Output the (x, y) coordinate of the center of the cell containing the given text.  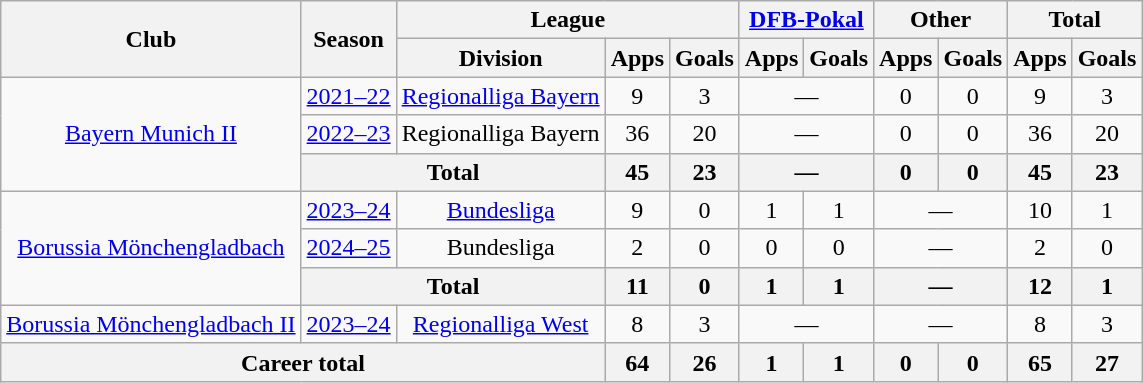
2022–23 (348, 134)
11 (637, 286)
Club (151, 39)
2024–25 (348, 248)
Other (941, 20)
27 (1107, 362)
Regionalliga West (500, 324)
2021–22 (348, 96)
10 (1040, 210)
26 (705, 362)
Borussia Mönchengladbach (151, 248)
DFB-Pokal (806, 20)
12 (1040, 286)
Division (500, 58)
Bayern Munich II (151, 134)
65 (1040, 362)
Season (348, 39)
Career total (303, 362)
64 (637, 362)
Borussia Mönchengladbach II (151, 324)
League (568, 20)
